Locate the cell with the specified text and output its (X, Y) center coordinate. 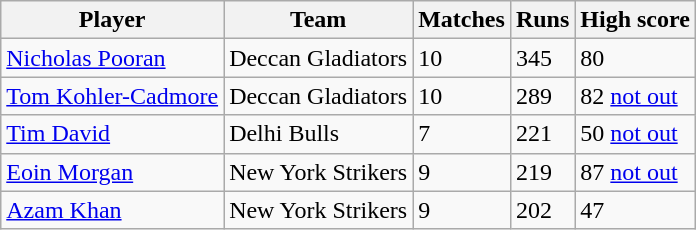
289 (542, 96)
80 (636, 58)
Team (318, 20)
Delhi Bulls (318, 134)
Runs (542, 20)
Player (112, 20)
7 (462, 134)
Azam Khan (112, 210)
Matches (462, 20)
345 (542, 58)
Tim David (112, 134)
Tom Kohler-Cadmore (112, 96)
202 (542, 210)
47 (636, 210)
Nicholas Pooran (112, 58)
221 (542, 134)
50 not out (636, 134)
219 (542, 172)
82 not out (636, 96)
Eoin Morgan (112, 172)
High score (636, 20)
87 not out (636, 172)
